Return (X, Y) of the center of cell containing provided text 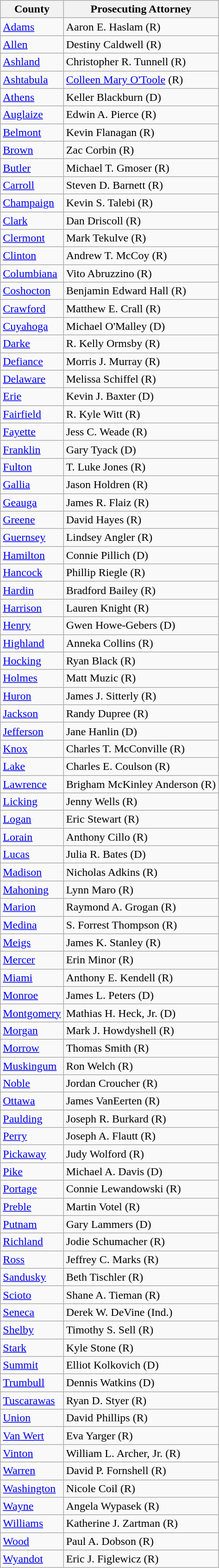
Wood (32, 1541)
James L. Peters (D) (141, 995)
Preble (32, 1207)
Prosecuting Attorney (141, 9)
Morris J. Murray (R) (141, 361)
Adams (32, 27)
Clark (32, 221)
Melissa Schiffel (R) (141, 379)
James J. Sitterly (R) (141, 696)
Beth Tischler (R) (141, 1277)
Steven D. Barnett (R) (141, 185)
Lynn Maro (R) (141, 890)
Destiny Caldwell (R) (141, 44)
Anthony Cillo (R) (141, 837)
Keller Blackburn (D) (141, 97)
Ross (32, 1259)
Martin Votel (R) (141, 1207)
Charles E. Coulson (R) (141, 766)
Vito Abruzzino (R) (141, 273)
Scioto (32, 1295)
Hocking (32, 661)
Van Wert (32, 1436)
Mahoning (32, 890)
Mark Tekulve (R) (141, 238)
Washington (32, 1488)
Hardin (32, 590)
Allen (32, 44)
Logan (32, 819)
Paulding (32, 1119)
Timothy S. Sell (R) (141, 1330)
Stark (32, 1348)
Bradford Bailey (R) (141, 590)
Brigham McKinley Anderson (R) (141, 784)
Huron (32, 696)
Knox (32, 749)
Marion (32, 907)
Franklin (32, 449)
Cuyahoga (32, 326)
Angela Wypasek (R) (141, 1506)
Lake (32, 766)
Shelby (32, 1330)
Trumbull (32, 1383)
Harrison (32, 608)
Elliot Kolkovich (D) (141, 1365)
Delaware (32, 379)
Brown (32, 150)
Defiance (32, 361)
Kevin Flanagan (R) (141, 132)
Nicole Coil (R) (141, 1488)
Andrew T. McCoy (R) (141, 256)
Connie Pillich (D) (141, 555)
Mark J. Howdyshell (R) (141, 1030)
Thomas Smith (R) (141, 1048)
Summit (32, 1365)
Mercer (32, 960)
Jess C. Weade (R) (141, 432)
Kyle Stone (R) (141, 1348)
Wayne (32, 1506)
Coshocton (32, 291)
Union (32, 1418)
Morrow (32, 1048)
Jodie Schumacher (R) (141, 1242)
Erie (32, 397)
Henry (32, 626)
Lindsey Angler (R) (141, 538)
Anthony E. Kendell (R) (141, 978)
R. Kyle Witt (R) (141, 414)
Fairfield (32, 414)
Ottawa (32, 1101)
Benjamin Edward Hall (R) (141, 291)
Belmont (32, 132)
Pickaway (32, 1154)
Muskingum (32, 1066)
Gwen Howe-Gebers (D) (141, 626)
Williams (32, 1524)
County (32, 9)
Phillip Riegle (R) (141, 573)
Christopher R. Tunnell (R) (141, 62)
Miami (32, 978)
Fulton (32, 467)
R. Kelly Ormsby (R) (141, 344)
Matt Muzic (R) (141, 678)
Guernsey (32, 538)
Putnam (32, 1224)
Nicholas Adkins (R) (141, 872)
Jenny Wells (R) (141, 802)
Edwin A. Pierce (R) (141, 115)
Meigs (32, 942)
Jefferson (32, 731)
Clinton (32, 256)
Lawrence (32, 784)
Mathias H. Heck, Jr. (D) (141, 1013)
Morgan (32, 1030)
Richland (32, 1242)
Michael O'Malley (D) (141, 326)
Kevin J. Baxter (D) (141, 397)
Connie Lewandowski (R) (141, 1189)
Derek W. DeVine (Ind.) (141, 1312)
Judy Wolford (R) (141, 1154)
David Hayes (R) (141, 520)
Hamilton (32, 555)
Zac Corbin (R) (141, 150)
William L. Archer, Jr. (R) (141, 1453)
Portage (32, 1189)
Eric J. Figlewicz (R) (141, 1559)
Joseph A. Flautt (R) (141, 1136)
Clermont (32, 238)
Monroe (32, 995)
Ashtabula (32, 80)
James R. Flaiz (R) (141, 502)
Lucas (32, 855)
S. Forrest Thompson (R) (141, 925)
Charles T. McConville (R) (141, 749)
Julia R. Bates (D) (141, 855)
Jeffrey C. Marks (R) (141, 1259)
Perry (32, 1136)
Columbiana (32, 273)
Holmes (32, 678)
Colleen Mary O'Toole (R) (141, 80)
Pike (32, 1171)
T. Luke Jones (R) (141, 467)
Tuscarawas (32, 1401)
Lauren Knight (R) (141, 608)
Sandusky (32, 1277)
Shane A. Tieman (R) (141, 1295)
Erin Minor (R) (141, 960)
Licking (32, 802)
David Phillips (R) (141, 1418)
Jason Holdren (R) (141, 484)
Vinton (32, 1453)
Jackson (32, 713)
Noble (32, 1084)
Jordan Croucher (R) (141, 1084)
Ron Welch (R) (141, 1066)
Madison (32, 872)
Dan Driscoll (R) (141, 221)
Crawford (32, 309)
James K. Stanley (R) (141, 942)
Katherine J. Zartman (R) (141, 1524)
Michael T. Gmoser (R) (141, 167)
Matthew E. Crall (R) (141, 309)
Athens (32, 97)
Ryan Black (R) (141, 661)
Highland (32, 643)
Dennis Watkins (D) (141, 1383)
Ashland (32, 62)
Seneca (32, 1312)
David P. Fornshell (R) (141, 1471)
Lorain (32, 837)
Gary Tyack (D) (141, 449)
Geauga (32, 502)
Auglaize (32, 115)
Carroll (32, 185)
Joseph R. Burkard (R) (141, 1119)
Montgomery (32, 1013)
Jane Hanlin (D) (141, 731)
Medina (32, 925)
Randy Dupree (R) (141, 713)
Darke (32, 344)
Eva Yarger (R) (141, 1436)
Fayette (32, 432)
Champaign (32, 203)
Warren (32, 1471)
Wyandot (32, 1559)
James VanEerten (R) (141, 1101)
Gallia (32, 484)
Eric Stewart (R) (141, 819)
Anneka Collins (R) (141, 643)
Kevin S. Talebi (R) (141, 203)
Michael A. Davis (D) (141, 1171)
Paul A. Dobson (R) (141, 1541)
Raymond A. Grogan (R) (141, 907)
Greene (32, 520)
Ryan D. Styer (R) (141, 1401)
Aaron E. Haslam (R) (141, 27)
Butler (32, 167)
Gary Lammers (D) (141, 1224)
Hancock (32, 573)
